Determine the [X, Y] coordinate at the center of the cell enclosing the given text.  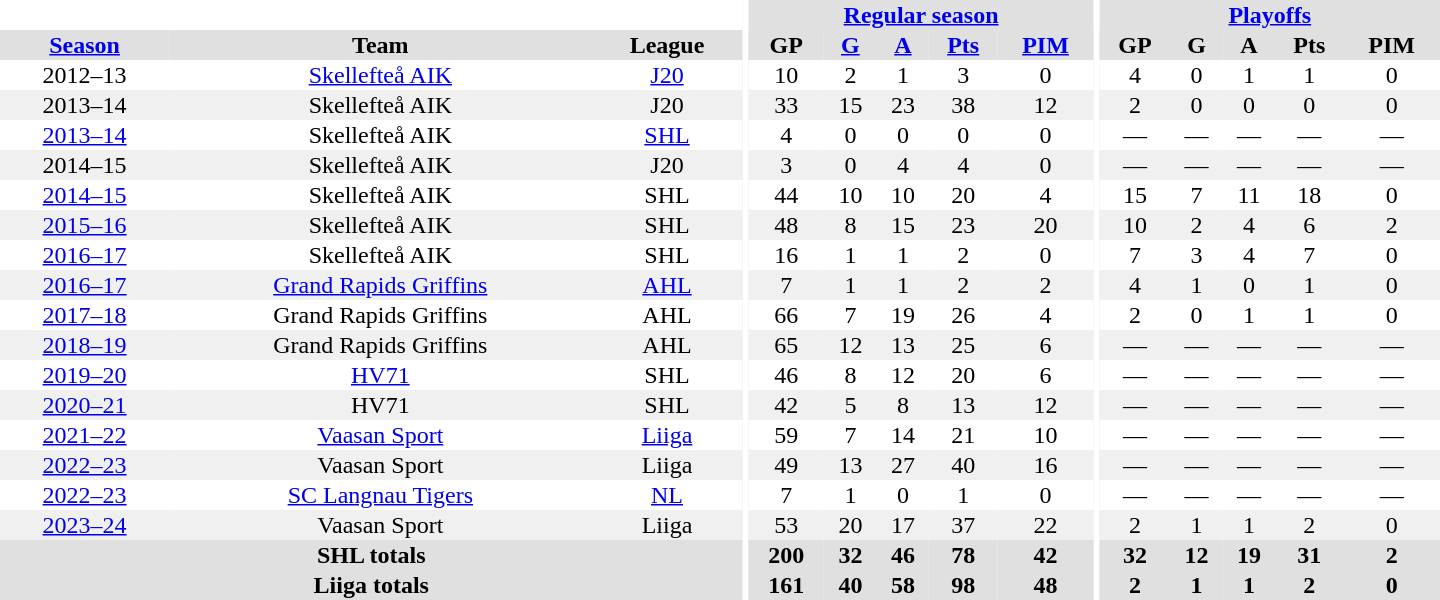
49 [786, 465]
League [668, 45]
21 [963, 435]
58 [903, 585]
25 [963, 345]
27 [903, 465]
65 [786, 345]
SHL totals [372, 555]
78 [963, 555]
22 [1046, 525]
11 [1249, 195]
2018–19 [84, 345]
Season [84, 45]
5 [850, 405]
2012–13 [84, 75]
2017–18 [84, 315]
98 [963, 585]
18 [1309, 195]
33 [786, 105]
2021–22 [84, 435]
44 [786, 195]
Regular season [920, 15]
53 [786, 525]
17 [903, 525]
Liiga totals [372, 585]
Playoffs [1270, 15]
NL [668, 495]
14 [903, 435]
161 [786, 585]
26 [963, 315]
66 [786, 315]
200 [786, 555]
2020–21 [84, 405]
37 [963, 525]
Team [380, 45]
59 [786, 435]
2015–16 [84, 225]
2019–20 [84, 375]
38 [963, 105]
31 [1309, 555]
SC Langnau Tigers [380, 495]
2023–24 [84, 525]
